Capture the cell that displays the provided text and extract its [X, Y] central coordinate. 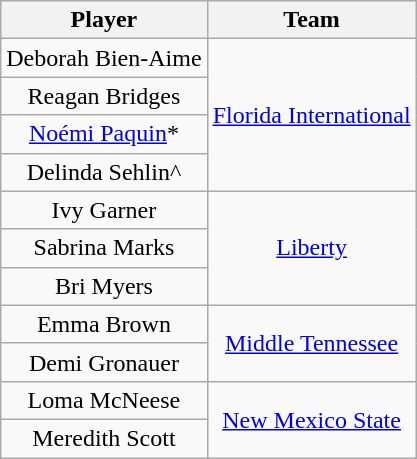
Loma McNeese [104, 400]
New Mexico State [312, 419]
Florida International [312, 115]
Emma Brown [104, 324]
Middle Tennessee [312, 343]
Demi Gronauer [104, 362]
Ivy Garner [104, 210]
Liberty [312, 248]
Reagan Bridges [104, 96]
Meredith Scott [104, 438]
Deborah Bien-Aime [104, 58]
Player [104, 20]
Noémi Paquin* [104, 134]
Bri Myers [104, 286]
Sabrina Marks [104, 248]
Delinda Sehlin^ [104, 172]
Team [312, 20]
